Locate the cell with the specified text and output its (x, y) center coordinate. 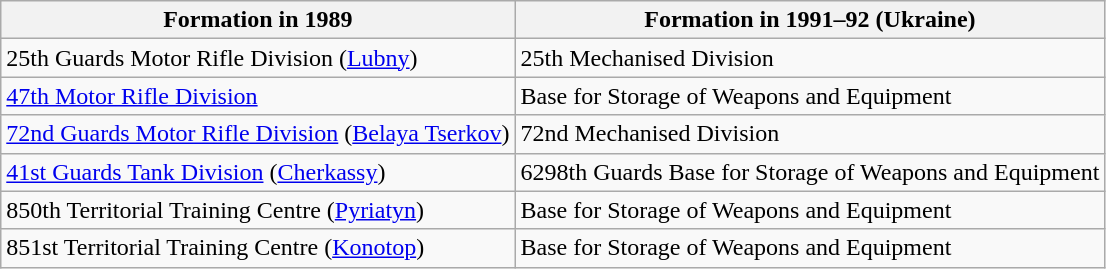
Formation in 1991–92 (Ukraine) (810, 20)
47th Motor Rifle Division (258, 96)
72nd Guards Motor Rifle Division (Belaya Tserkov) (258, 134)
850th Territorial Training Centre (Pyriatyn) (258, 210)
72nd Mechanised Division (810, 134)
41st Guards Tank Division (Cherkassy) (258, 172)
25th Guards Motor Rifle Division (Lubny) (258, 58)
6298th Guards Base for Storage of Weapons and Equipment (810, 172)
Formation in 1989 (258, 20)
851st Territorial Training Centre (Konotop) (258, 248)
25th Mechanised Division (810, 58)
